Scan for the cell matching the given text and deliver its [X, Y] coordinate at center. 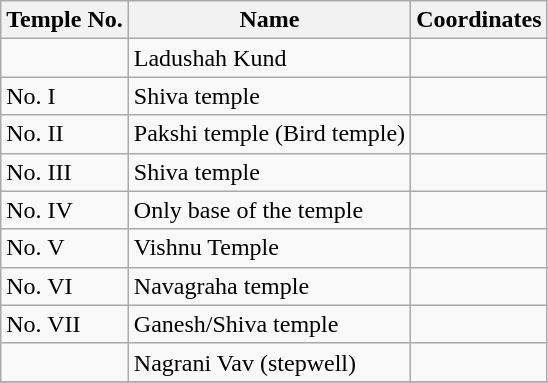
Ganesh/Shiva temple [269, 324]
Ladushah Kund [269, 58]
No. I [65, 96]
Navagraha temple [269, 286]
Nagrani Vav (stepwell) [269, 362]
No. III [65, 172]
Pakshi temple (Bird temple) [269, 134]
No. VI [65, 286]
Only base of the temple [269, 210]
No. V [65, 248]
No. VII [65, 324]
Coordinates [479, 20]
Vishnu Temple [269, 248]
Name [269, 20]
No. IV [65, 210]
No. II [65, 134]
Temple No. [65, 20]
